For the text-containing cell, return its midpoint in (x, y) coordinate format. 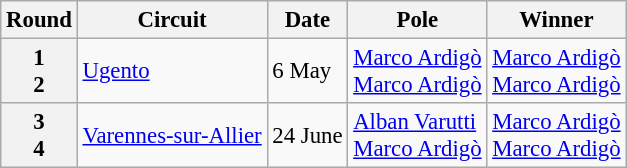
Pole (418, 20)
24 June (308, 136)
Varennes-sur-Allier (172, 136)
Date (308, 20)
Round (39, 20)
Winner (556, 20)
34 (39, 136)
12 (39, 72)
6 May (308, 72)
Ugento (172, 72)
Circuit (172, 20)
Alban Varutti Marco Ardigò (418, 136)
